Locate the cell with the specified text and output its (X, Y) center coordinate. 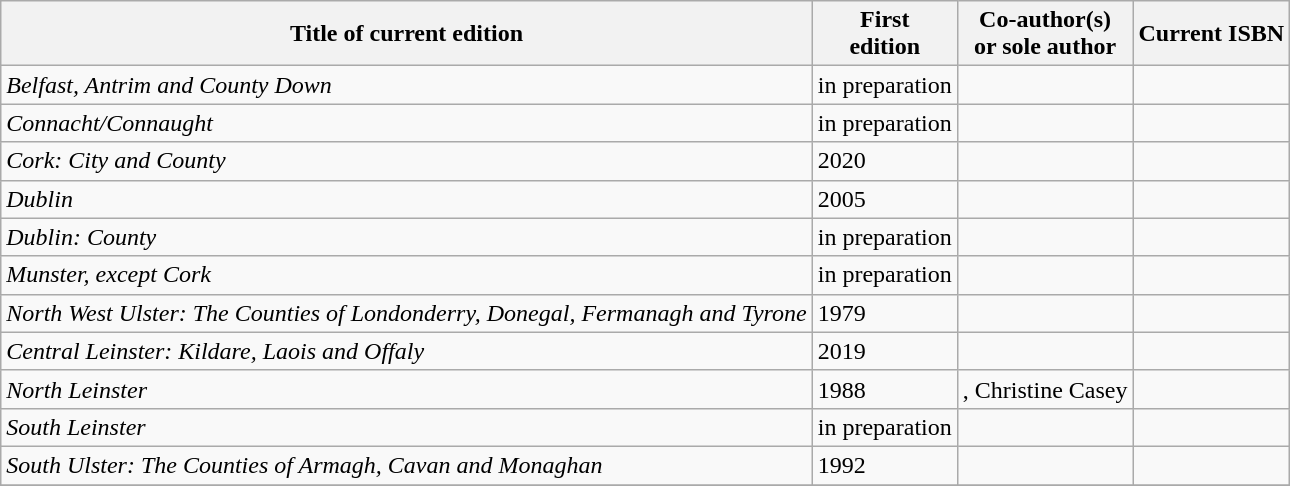
Dublin (407, 199)
First edition (884, 34)
2020 (884, 161)
Munster, except Cork (407, 275)
Cork: City and County (407, 161)
1992 (884, 465)
1988 (884, 389)
2019 (884, 351)
Connacht/Connaught (407, 123)
North Leinster (407, 389)
Co-author(s)or sole author (1045, 34)
Title of current edition (407, 34)
North West Ulster: The Counties of Londonderry, Donegal, Fermanagh and Tyrone (407, 313)
2005 (884, 199)
South Ulster: The Counties of Armagh, Cavan and Monaghan (407, 465)
Central Leinster: Kildare, Laois and Offaly (407, 351)
Dublin: County (407, 237)
1979 (884, 313)
Current ISBN (1212, 34)
Belfast, Antrim and County Down (407, 85)
South Leinster (407, 427)
, Christine Casey (1045, 389)
